Provide the [X, Y] coordinate of the cell's center where the given text is located.  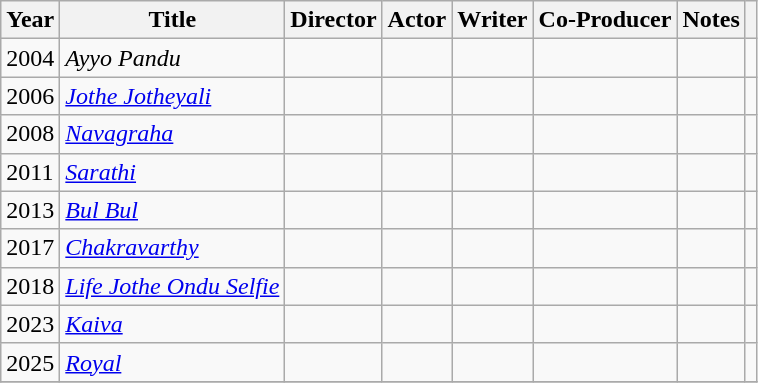
2017 [30, 248]
2008 [30, 134]
Bul Bul [172, 210]
Writer [492, 20]
Year [30, 20]
2018 [30, 286]
2006 [30, 96]
Notes [711, 20]
Jothe Jotheyali [172, 96]
Actor [417, 20]
2011 [30, 172]
2023 [30, 324]
Kaiva [172, 324]
Life Jothe Ondu Selfie [172, 286]
2004 [30, 58]
2025 [30, 362]
Director [334, 20]
2013 [30, 210]
Navagraha [172, 134]
Title [172, 20]
Co-Producer [605, 20]
Ayyo Pandu [172, 58]
Sarathi [172, 172]
Royal [172, 362]
Chakravarthy [172, 248]
